Determine the (X, Y) coordinate at the center of the cell enclosing the given text.  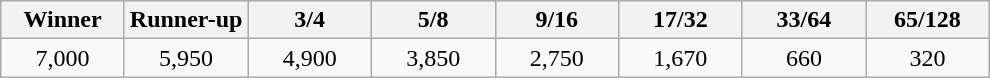
33/64 (804, 20)
17/32 (681, 20)
3/4 (310, 20)
1,670 (681, 58)
Winner (63, 20)
3,850 (433, 58)
320 (928, 58)
9/16 (557, 20)
2,750 (557, 58)
65/128 (928, 20)
7,000 (63, 58)
5,950 (186, 58)
5/8 (433, 20)
Runner-up (186, 20)
4,900 (310, 58)
660 (804, 58)
